Return the (x, y) coordinate for the center point of the cell that contains the specified text.  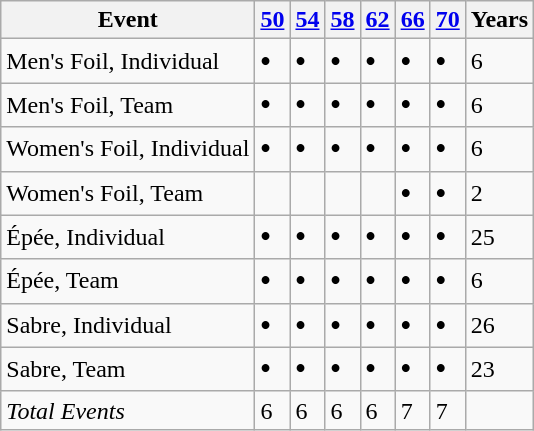
26 (499, 325)
25 (499, 237)
54 (308, 20)
70 (448, 20)
Women's Foil, Individual (128, 149)
23 (499, 369)
50 (272, 20)
58 (342, 20)
Men's Foil, Team (128, 105)
Épée, Team (128, 281)
Sabre, Individual (128, 325)
Men's Foil, Individual (128, 61)
Years (499, 20)
Event (128, 20)
Total Events (128, 410)
Épée, Individual (128, 237)
62 (378, 20)
Women's Foil, Team (128, 193)
66 (412, 20)
2 (499, 193)
Sabre, Team (128, 369)
